For the text-containing cell, return its midpoint in (X, Y) coordinate format. 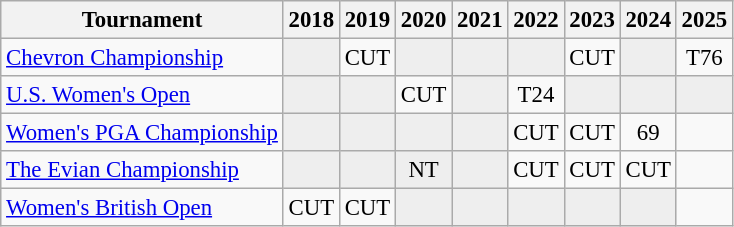
U.S. Women's Open (142, 95)
T24 (536, 95)
69 (648, 133)
2021 (480, 20)
2023 (592, 20)
Tournament (142, 20)
2025 (704, 20)
T76 (704, 58)
Women's British Open (142, 208)
Chevron Championship (142, 58)
2019 (367, 20)
Women's PGA Championship (142, 133)
2018 (311, 20)
2024 (648, 20)
2022 (536, 20)
2020 (424, 20)
The Evian Championship (142, 170)
NT (424, 170)
